Provide the [x, y] coordinate of the cell's center where the given text is located.  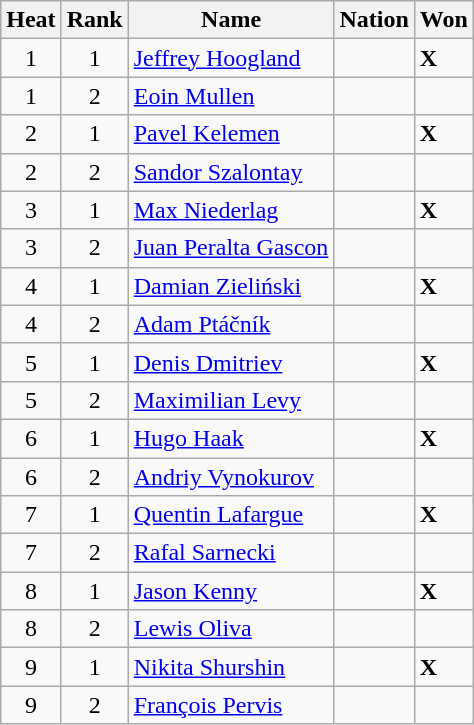
Nikita Shurshin [231, 667]
Eoin Mullen [231, 96]
Pavel Kelemen [231, 134]
Sandor Szalontay [231, 172]
Maximilian Levy [231, 400]
Quentin Lafargue [231, 515]
Adam Ptáčník [231, 324]
Lewis Oliva [231, 629]
Jason Kenny [231, 591]
François Pervis [231, 705]
Heat [31, 20]
Andriy Vynokurov [231, 477]
Rank [94, 20]
Max Niederlag [231, 210]
Rafal Sarnecki [231, 553]
Damian Zieliński [231, 286]
Denis Dmitriev [231, 362]
Name [231, 20]
Hugo Haak [231, 438]
Juan Peralta Gascon [231, 248]
Jeffrey Hoogland [231, 58]
Won [444, 20]
Nation [374, 20]
